Return the [X, Y] coordinate for the center point of the cell that contains the specified text.  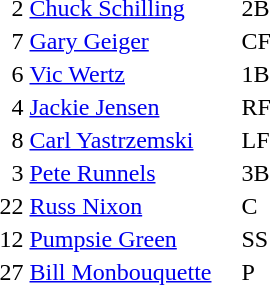
Vic Wertz [132, 74]
Pete Runnels [132, 173]
Pumpsie Green [132, 239]
Gary Geiger [132, 41]
Carl Yastrzemski [132, 140]
Jackie Jensen [132, 107]
Russ Nixon [132, 206]
